Scan for the cell matching the given text and deliver its (x, y) coordinate at center. 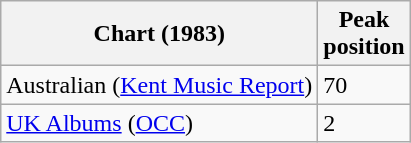
Chart (1983) (160, 34)
Peakposition (364, 34)
Australian (Kent Music Report) (160, 85)
UK Albums (OCC) (160, 123)
2 (364, 123)
70 (364, 85)
